Determine the (X, Y) coordinate at the center of the cell enclosing the given text.  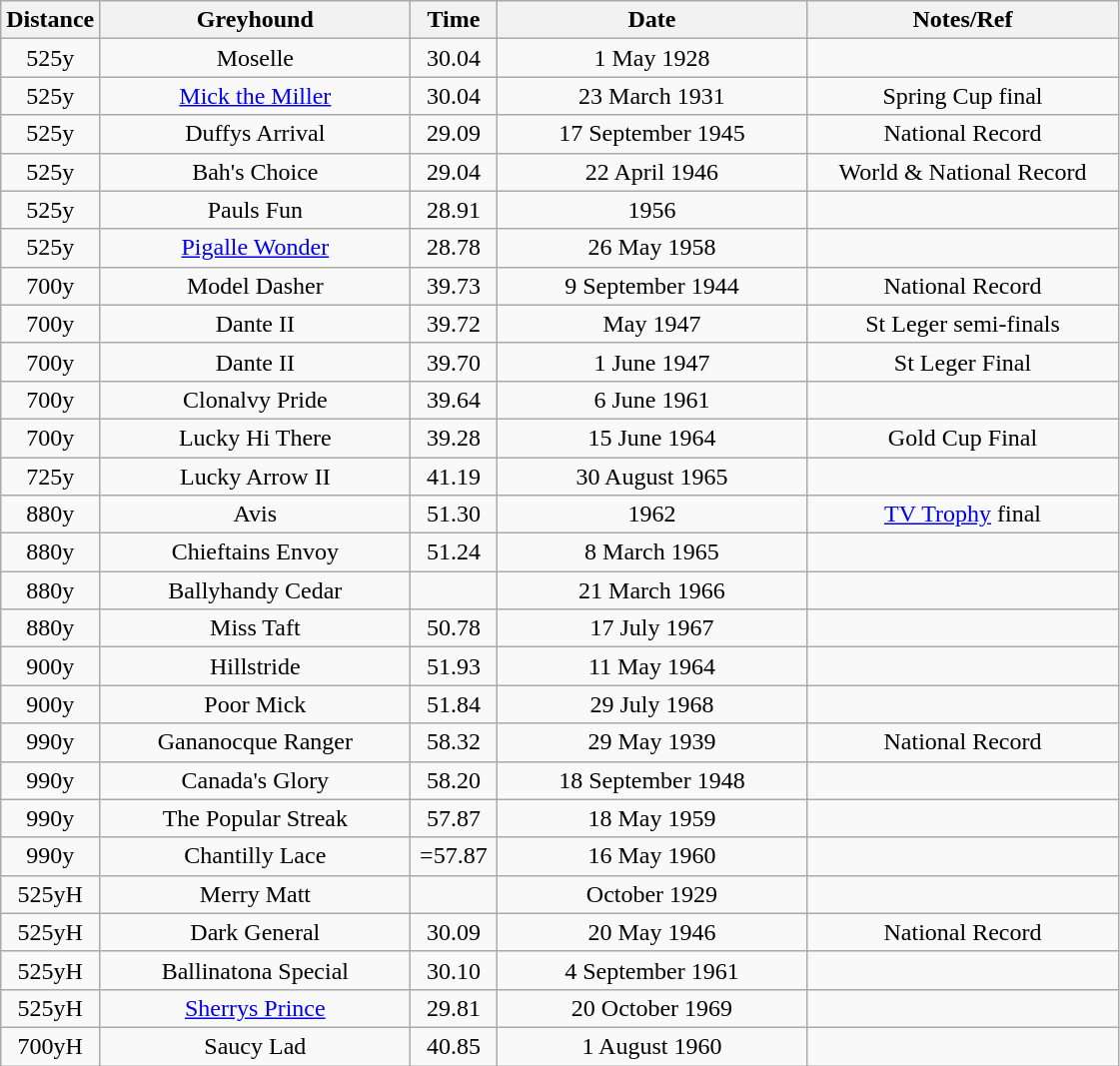
Lucky Hi There (256, 438)
Mick the Miller (256, 96)
29 July 1968 (651, 704)
17 July 1967 (651, 628)
21 March 1966 (651, 590)
Avis (256, 515)
Lucky Arrow II (256, 477)
Chantilly Lace (256, 856)
October 1929 (651, 894)
Ballinatona Special (256, 970)
16 May 1960 (651, 856)
TV Trophy final (963, 515)
Poor Mick (256, 704)
Miss Taft (256, 628)
=57.87 (454, 856)
39.64 (454, 400)
Dark General (256, 932)
Duffys Arrival (256, 134)
Canada's Glory (256, 780)
58.20 (454, 780)
28.91 (454, 210)
18 May 1959 (651, 818)
57.87 (454, 818)
51.93 (454, 666)
20 October 1969 (651, 1008)
18 September 1948 (651, 780)
39.28 (454, 438)
15 June 1964 (651, 438)
30.09 (454, 932)
29.04 (454, 172)
29.81 (454, 1008)
8 March 1965 (651, 552)
51.24 (454, 552)
6 June 1961 (651, 400)
23 March 1931 (651, 96)
51.30 (454, 515)
St Leger semi-finals (963, 324)
Notes/Ref (963, 20)
Sherrys Prince (256, 1008)
1 May 1928 (651, 58)
1962 (651, 515)
17 September 1945 (651, 134)
11 May 1964 (651, 666)
30.10 (454, 970)
Pauls Fun (256, 210)
Model Dasher (256, 286)
May 1947 (651, 324)
The Popular Streak (256, 818)
1 June 1947 (651, 362)
Clonalvy Pride (256, 400)
50.78 (454, 628)
58.32 (454, 742)
9 September 1944 (651, 286)
700yH (50, 1046)
20 May 1946 (651, 932)
St Leger Final (963, 362)
Date (651, 20)
29 May 1939 (651, 742)
39.73 (454, 286)
Spring Cup final (963, 96)
4 September 1961 (651, 970)
World & National Record (963, 172)
Greyhound (256, 20)
Merry Matt (256, 894)
Ballyhandy Cedar (256, 590)
725y (50, 477)
40.85 (454, 1046)
Bah's Choice (256, 172)
Time (454, 20)
39.70 (454, 362)
29.09 (454, 134)
Hillstride (256, 666)
26 May 1958 (651, 248)
1 August 1960 (651, 1046)
Gold Cup Final (963, 438)
Chieftains Envoy (256, 552)
51.84 (454, 704)
Saucy Lad (256, 1046)
39.72 (454, 324)
41.19 (454, 477)
Pigalle Wonder (256, 248)
30 August 1965 (651, 477)
1956 (651, 210)
Moselle (256, 58)
Gananocque Ranger (256, 742)
Distance (50, 20)
22 April 1946 (651, 172)
28.78 (454, 248)
